Capture the cell that displays the provided text and extract its [x, y] central coordinate. 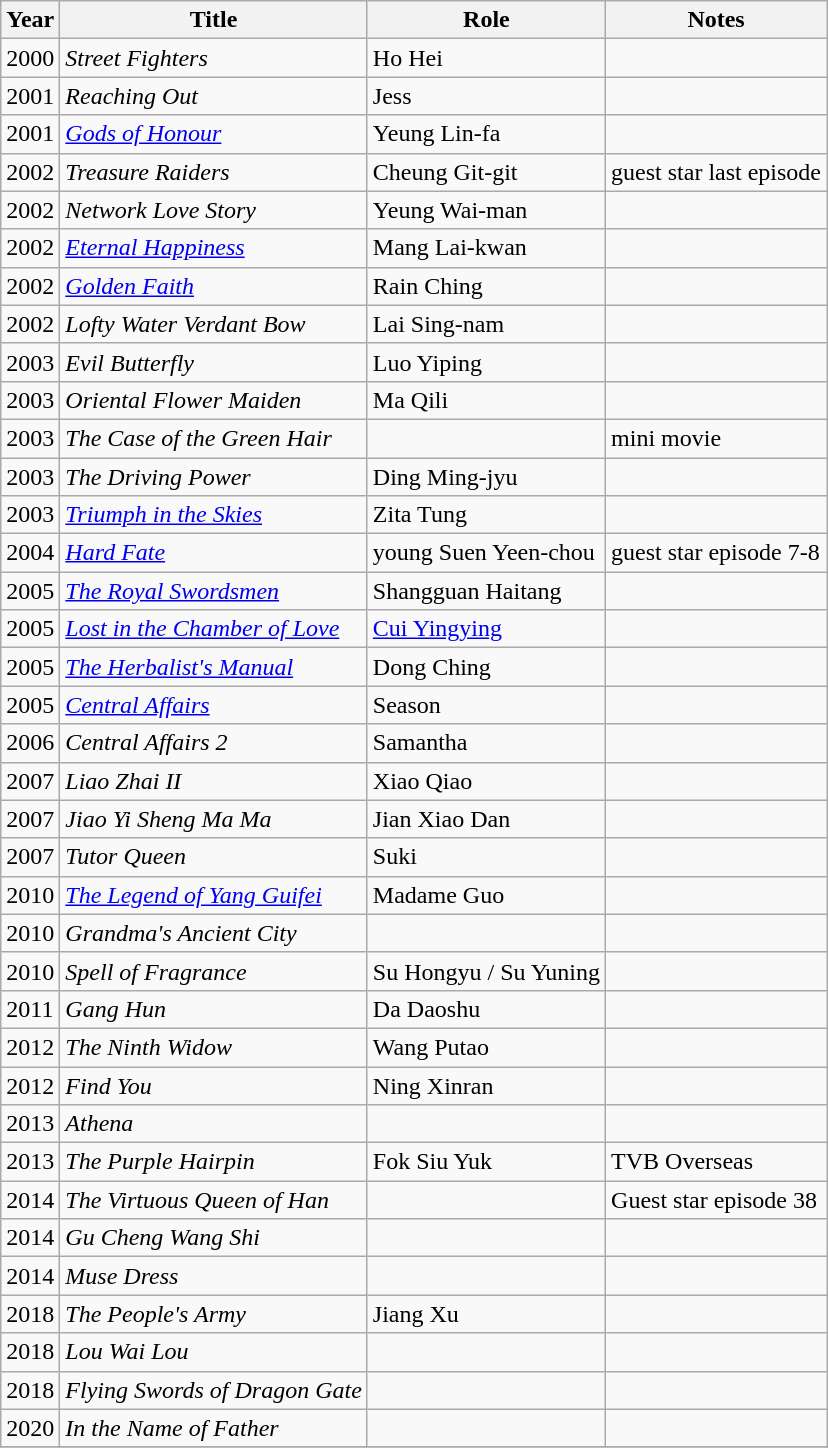
Jiang Xu [486, 1314]
The Herbalist's Manual [214, 667]
Triumph in the Skies [214, 515]
Treasure Raiders [214, 172]
Lost in the Chamber of Love [214, 629]
Rain Ching [486, 286]
2004 [30, 553]
Ho Hei [486, 58]
Title [214, 20]
The Royal Swordsmen [214, 591]
In the Name of Father [214, 1428]
Madame Guo [486, 895]
Evil Butterfly [214, 362]
Ding Ming-jyu [486, 477]
The Ninth Widow [214, 1047]
mini movie [716, 438]
The Purple Hairpin [214, 1162]
Street Fighters [214, 58]
Tutor Queen [214, 857]
TVB Overseas [716, 1162]
The Virtuous Queen of Han [214, 1200]
Grandma's Ancient City [214, 933]
Find You [214, 1085]
Lofty Water Verdant Bow [214, 324]
Network Love Story [214, 210]
Suki [486, 857]
Jess [486, 96]
Ning Xinran [486, 1085]
Ma Qili [486, 400]
Mang Lai-kwan [486, 248]
Hard Fate [214, 553]
Xiao Qiao [486, 781]
Cheung Git-git [486, 172]
Notes [716, 20]
Jian Xiao Dan [486, 819]
young Suen Yeen-chou [486, 553]
Luo Yiping [486, 362]
Su Hongyu / Su Yuning [486, 971]
Fok Siu Yuk [486, 1162]
Golden Faith [214, 286]
Da Daoshu [486, 1009]
Gu Cheng Wang Shi [214, 1238]
Season [486, 705]
Guest star episode 38 [716, 1200]
Athena [214, 1124]
Oriental Flower Maiden [214, 400]
Jiao Yi Sheng Ma Ma [214, 819]
Central Affairs 2 [214, 743]
The Case of the Green Hair [214, 438]
2000 [30, 58]
Gods of Honour [214, 134]
Dong Ching [486, 667]
Wang Putao [486, 1047]
Zita Tung [486, 515]
Yeung Lin-fa [486, 134]
Shangguan Haitang [486, 591]
Lou Wai Lou [214, 1352]
Gang Hun [214, 1009]
Spell of Fragrance [214, 971]
Eternal Happiness [214, 248]
Cui Yingying [486, 629]
Central Affairs [214, 705]
The Legend of Yang Guifei [214, 895]
Liao Zhai II [214, 781]
Lai Sing-nam [486, 324]
Muse Dress [214, 1276]
The Driving Power [214, 477]
Flying Swords of Dragon Gate [214, 1390]
2011 [30, 1009]
Year [30, 20]
Reaching Out [214, 96]
2006 [30, 743]
Yeung Wai-man [486, 210]
guest star last episode [716, 172]
Samantha [486, 743]
Role [486, 20]
guest star episode 7-8 [716, 553]
2020 [30, 1428]
The People's Army [214, 1314]
